Scan for the cell matching the given text and deliver its (x, y) coordinate at center. 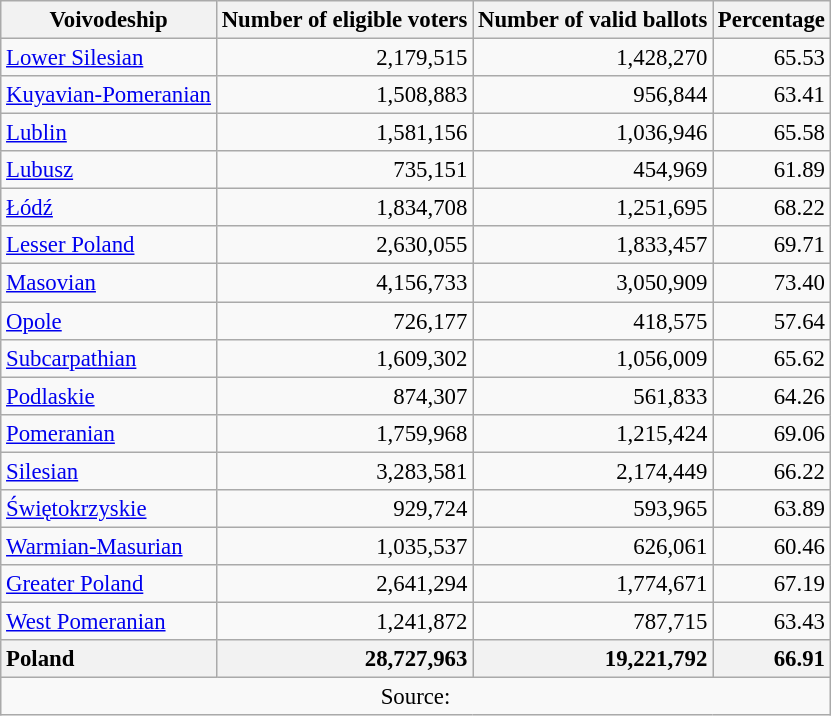
1,241,872 (344, 621)
Lesser Poland (109, 245)
Lublin (109, 133)
63.89 (772, 509)
593,965 (593, 509)
69.71 (772, 245)
Lower Silesian (109, 58)
Subcarpathian (109, 358)
956,844 (593, 95)
Lubusz (109, 170)
929,724 (344, 509)
418,575 (593, 321)
57.64 (772, 321)
19,221,792 (593, 659)
1,215,424 (593, 433)
1,035,537 (344, 546)
787,715 (593, 621)
1,508,883 (344, 95)
Podlaskie (109, 396)
Greater Poland (109, 584)
63.41 (772, 95)
73.40 (772, 283)
2,630,055 (344, 245)
Number of eligible voters (344, 20)
2,174,449 (593, 471)
Warmian-Masurian (109, 546)
1,609,302 (344, 358)
1,428,270 (593, 58)
1,759,968 (344, 433)
726,177 (344, 321)
3,283,581 (344, 471)
64.26 (772, 396)
2,641,294 (344, 584)
28,727,963 (344, 659)
1,834,708 (344, 208)
Source: (416, 697)
1,581,156 (344, 133)
68.22 (772, 208)
Silesian (109, 471)
1,036,946 (593, 133)
626,061 (593, 546)
63.43 (772, 621)
1,833,457 (593, 245)
Voivodeship (109, 20)
61.89 (772, 170)
874,307 (344, 396)
1,056,009 (593, 358)
66.22 (772, 471)
60.46 (772, 546)
Poland (109, 659)
3,050,909 (593, 283)
West Pomeranian (109, 621)
65.58 (772, 133)
Opole (109, 321)
Kuyavian-Pomeranian (109, 95)
Percentage (772, 20)
1,774,671 (593, 584)
Łódź (109, 208)
561,833 (593, 396)
66.91 (772, 659)
454,969 (593, 170)
67.19 (772, 584)
2,179,515 (344, 58)
Masovian (109, 283)
Number of valid ballots (593, 20)
1,251,695 (593, 208)
4,156,733 (344, 283)
65.62 (772, 358)
Świętokrzyskie (109, 509)
735,151 (344, 170)
Pomeranian (109, 433)
65.53 (772, 58)
69.06 (772, 433)
